Scan for the cell matching the given text and deliver its (X, Y) coordinate at center. 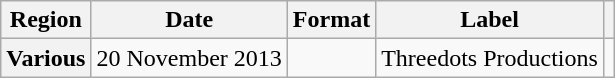
Region (46, 20)
Various (46, 58)
Threedots Productions (490, 58)
Date (189, 20)
Format (331, 20)
20 November 2013 (189, 58)
Label (490, 20)
